Return (X, Y) of the center of cell containing provided text 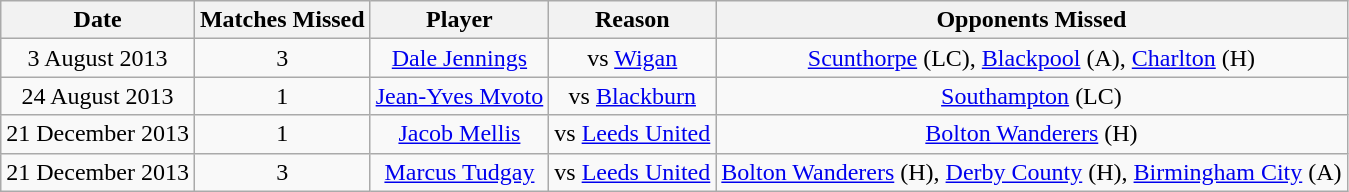
Opponents Missed (1032, 20)
Dale Jennings (460, 58)
Bolton Wanderers (H) (1032, 134)
3 August 2013 (98, 58)
Matches Missed (282, 20)
Jacob Mellis (460, 134)
Southampton (LC) (1032, 96)
Scunthorpe (LC), Blackpool (A), Charlton (H) (1032, 58)
Jean-Yves Mvoto (460, 96)
Marcus Tudgay (460, 172)
Bolton Wanderers (H), Derby County (H), Birmingham City (A) (1032, 172)
vs Blackburn (632, 96)
Player (460, 20)
24 August 2013 (98, 96)
vs Wigan (632, 58)
Reason (632, 20)
Date (98, 20)
